Extract the (X, Y) coordinate from the center of the cell holding the provided text.  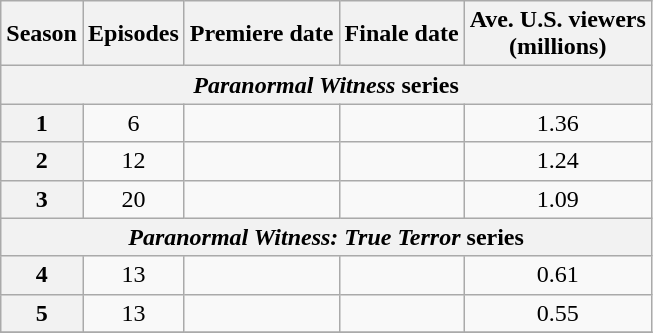
Paranormal Witness series (326, 85)
Episodes (133, 34)
5 (42, 313)
12 (133, 161)
20 (133, 199)
Season (42, 34)
1 (42, 123)
2 (42, 161)
6 (133, 123)
0.55 (558, 313)
1.24 (558, 161)
1.09 (558, 199)
0.61 (558, 275)
4 (42, 275)
Paranormal Witness: True Terror series (326, 237)
Ave. U.S. viewers(millions) (558, 34)
Finale date (402, 34)
Premiere date (262, 34)
1.36 (558, 123)
3 (42, 199)
